Output the [x, y] coordinate of the center of the cell containing the given text.  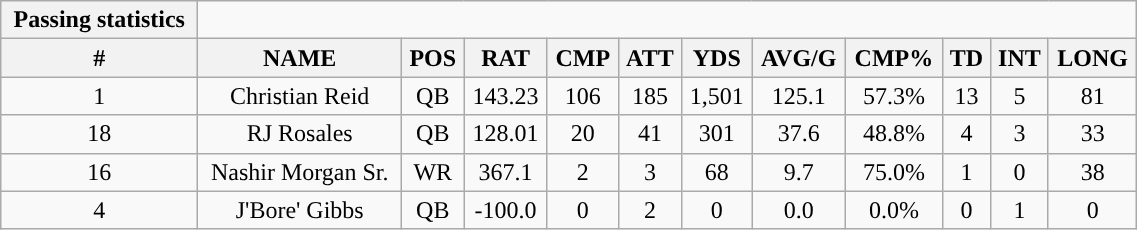
J'Bore' Gibbs [300, 210]
143.23 [506, 96]
41 [650, 134]
9.7 [799, 172]
48.8% [894, 134]
Nashir Morgan Sr. [300, 172]
TD [966, 58]
LONG [1092, 58]
CMP [582, 58]
RJ Rosales [300, 134]
ATT [650, 58]
33 [1092, 134]
367.1 [506, 172]
38 [1092, 172]
Christian Reid [300, 96]
75.0% [894, 172]
37.6 [799, 134]
128.01 [506, 134]
CMP% [894, 58]
13 [966, 96]
106 [582, 96]
0.0 [799, 210]
301 [717, 134]
RAT [506, 58]
81 [1092, 96]
1,501 [717, 96]
YDS [717, 58]
# [100, 58]
0.0% [894, 210]
57.3% [894, 96]
68 [717, 172]
INT [1019, 58]
125.1 [799, 96]
18 [100, 134]
5 [1019, 96]
185 [650, 96]
20 [582, 134]
WR [433, 172]
NAME [300, 58]
-100.0 [506, 210]
POS [433, 58]
AVG/G [799, 58]
16 [100, 172]
Passing statistics [100, 20]
